From the cell containing the given text, extract its center point as (X, Y) coordinate. 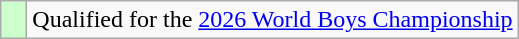
Qualified for the 2026 World Boys Championship (272, 20)
